Scan for the cell matching the given text and deliver its (X, Y) coordinate at center. 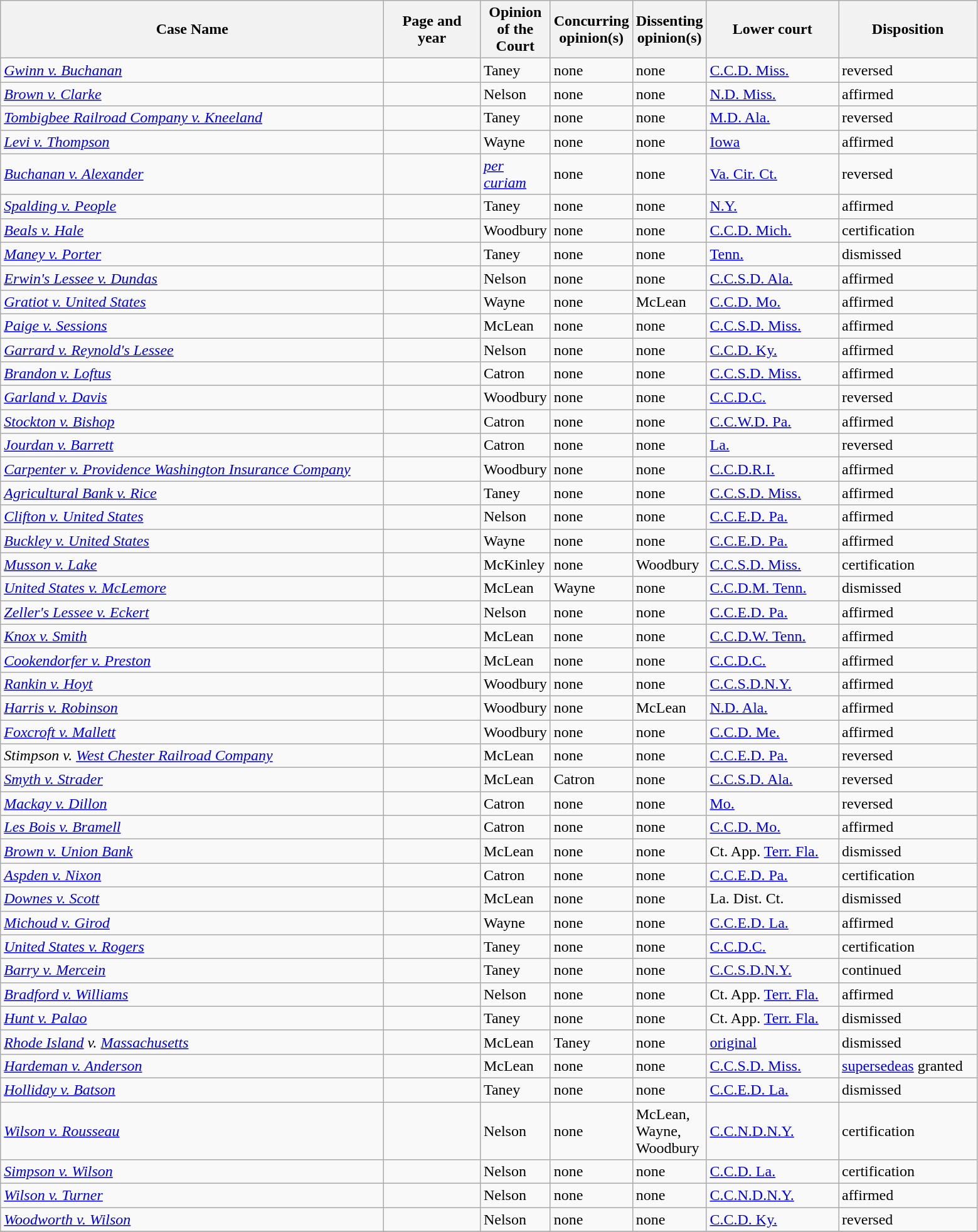
Spalding v. People (192, 206)
Rhode Island v. Massachusetts (192, 1042)
Page and year (432, 29)
Smyth v. Strader (192, 780)
Bradford v. Williams (192, 994)
Tenn. (773, 254)
Hardeman v. Anderson (192, 1066)
Case Name (192, 29)
Cookendorfer v. Preston (192, 660)
Musson v. Lake (192, 565)
Downes v. Scott (192, 899)
La. (773, 445)
Buckley v. United States (192, 541)
Clifton v. United States (192, 517)
Brandon v. Loftus (192, 374)
Lower court (773, 29)
original (773, 1042)
Dissenting opinion(s) (669, 29)
Wilson v. Turner (192, 1196)
N.D. Ala. (773, 708)
Gratiot v. United States (192, 302)
Knox v. Smith (192, 636)
Michoud v. Girod (192, 923)
Les Bois v. Bramell (192, 827)
Zeller's Lessee v. Eckert (192, 612)
Agricultural Bank v. Rice (192, 493)
Brown v. Clarke (192, 94)
Mo. (773, 804)
C.C.D.R.I. (773, 469)
Concurring opinion(s) (591, 29)
Wilson v. Rousseau (192, 1130)
Paige v. Sessions (192, 326)
McKinley (515, 565)
United States v. McLemore (192, 588)
Levi v. Thompson (192, 142)
per curiam (515, 174)
Woodworth v. Wilson (192, 1219)
Garrard v. Reynold's Lessee (192, 349)
M.D. Ala. (773, 118)
Aspden v. Nixon (192, 875)
McLean, Wayne, Woodbury (669, 1130)
supersedeas granted (908, 1066)
C.C.W.D. Pa. (773, 422)
Carpenter v. Providence Washington Insurance Company (192, 469)
C.C.D. Me. (773, 732)
Holliday v. Batson (192, 1090)
Rankin v. Hoyt (192, 684)
Erwin's Lessee v. Dundas (192, 278)
C.C.D. Mich. (773, 230)
Mackay v. Dillon (192, 804)
C.C.D.W. Tenn. (773, 636)
Disposition (908, 29)
Foxcroft v. Mallett (192, 732)
continued (908, 970)
N.D. Miss. (773, 94)
Harris v. Robinson (192, 708)
C.C.D.M. Tenn. (773, 588)
Iowa (773, 142)
Brown v. Union Bank (192, 851)
N.Y. (773, 206)
C.C.D. La. (773, 1172)
United States v. Rogers (192, 947)
Garland v. Davis (192, 398)
Simpson v. Wilson (192, 1172)
Gwinn v. Buchanan (192, 70)
Hunt v. Palao (192, 1018)
C.C.D. Miss. (773, 70)
Stimpson v. West Chester Railroad Company (192, 756)
Buchanan v. Alexander (192, 174)
Maney v. Porter (192, 254)
Opinion of the Court (515, 29)
Va. Cir. Ct. (773, 174)
Jourdan v. Barrett (192, 445)
Barry v. Mercein (192, 970)
La. Dist. Ct. (773, 899)
Tombigbee Railroad Company v. Kneeland (192, 118)
Stockton v. Bishop (192, 422)
Beals v. Hale (192, 230)
